For the text-containing cell, return its midpoint in (X, Y) coordinate format. 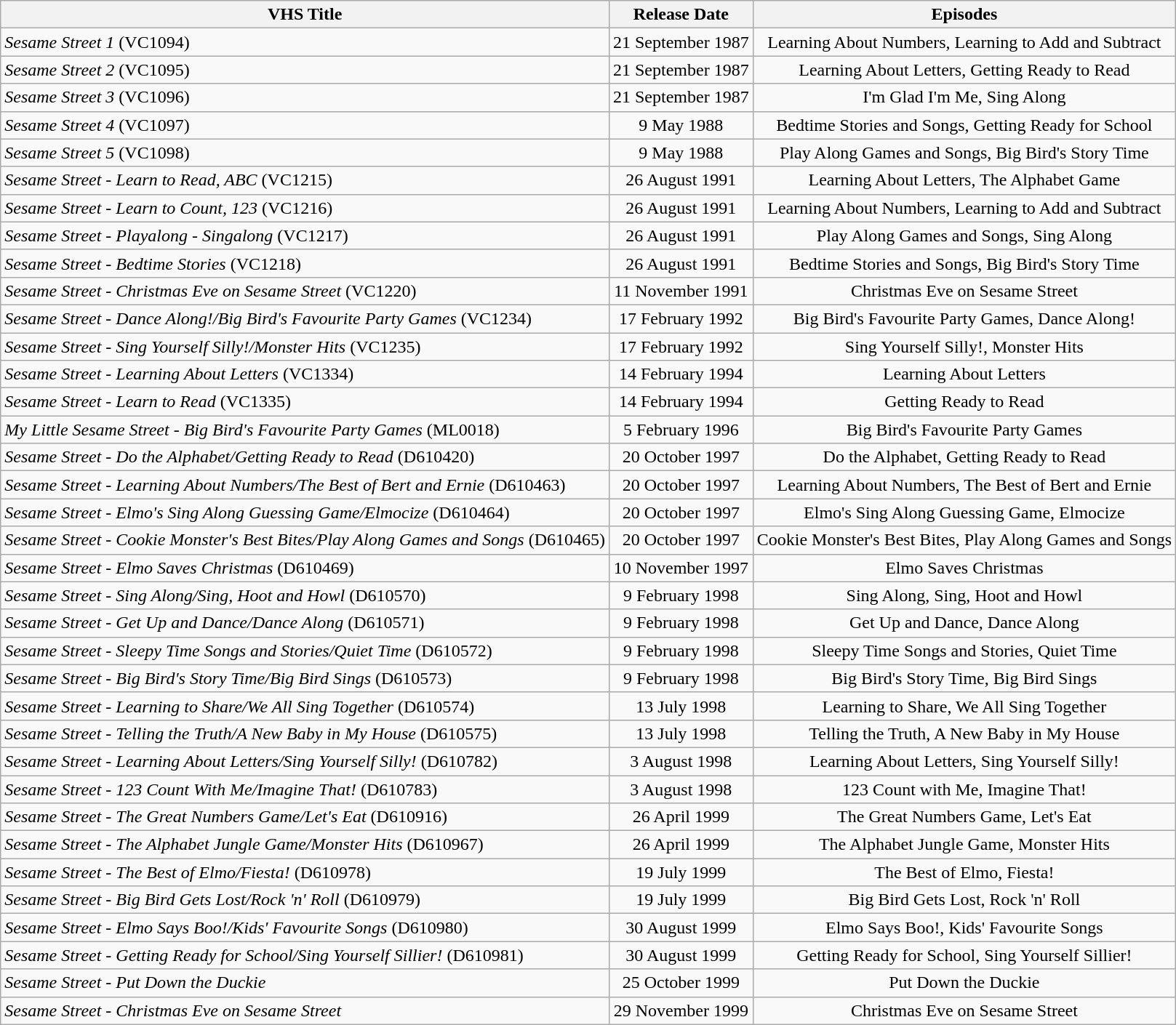
Sesame Street - Learn to Count, 123 (VC1216) (305, 208)
29 November 1999 (681, 1010)
Big Bird's Story Time, Big Bird Sings (964, 678)
Sesame Street - Elmo Saves Christmas (D610469) (305, 568)
Elmo Says Boo!, Kids' Favourite Songs (964, 928)
Bedtime Stories and Songs, Big Bird's Story Time (964, 263)
The Alphabet Jungle Game, Monster Hits (964, 845)
Play Along Games and Songs, Sing Along (964, 236)
11 November 1991 (681, 291)
Big Bird Gets Lost, Rock 'n' Roll (964, 900)
Sesame Street - Learning About Numbers/The Best of Bert and Ernie (D610463) (305, 485)
Learning About Numbers, The Best of Bert and Ernie (964, 485)
Sesame Street - Telling the Truth/A New Baby in My House (D610575) (305, 733)
Learning About Letters, Sing Yourself Silly! (964, 761)
Sesame Street - The Best of Elmo/Fiesta! (D610978) (305, 872)
Get Up and Dance, Dance Along (964, 623)
Sesame Street - Get Up and Dance/Dance Along (D610571) (305, 623)
Sesame Street - Learn to Read, ABC (VC1215) (305, 180)
10 November 1997 (681, 568)
Big Bird's Favourite Party Games (964, 430)
VHS Title (305, 15)
Learning About Letters, Getting Ready to Read (964, 70)
Elmo Saves Christmas (964, 568)
Sesame Street - Learning About Letters/Sing Yourself Silly! (D610782) (305, 761)
Sesame Street - Playalong - Singalong (VC1217) (305, 236)
Bedtime Stories and Songs, Getting Ready for School (964, 125)
Sing Yourself Silly!, Monster Hits (964, 347)
Sesame Street - Sing Along/Sing, Hoot and Howl (D610570) (305, 595)
Sesame Street - Cookie Monster's Best Bites/Play Along Games and Songs (D610465) (305, 540)
Sesame Street - Learn to Read (VC1335) (305, 402)
Episodes (964, 15)
Sesame Street - Learning About Letters (VC1334) (305, 374)
My Little Sesame Street - Big Bird's Favourite Party Games (ML0018) (305, 430)
Sesame Street 1 (VC1094) (305, 42)
Learning to Share, We All Sing Together (964, 706)
Sesame Street 3 (VC1096) (305, 97)
Sing Along, Sing, Hoot and Howl (964, 595)
Sesame Street - Big Bird Gets Lost/Rock 'n' Roll (D610979) (305, 900)
Sleepy Time Songs and Stories, Quiet Time (964, 651)
25 October 1999 (681, 983)
Sesame Street 2 (VC1095) (305, 70)
Sesame Street - Big Bird's Story Time/Big Bird Sings (D610573) (305, 678)
Sesame Street - Elmo's Sing Along Guessing Game/Elmocize (D610464) (305, 512)
Sesame Street - Christmas Eve on Sesame Street (VC1220) (305, 291)
Sesame Street - The Alphabet Jungle Game/Monster Hits (D610967) (305, 845)
The Great Numbers Game, Let's Eat (964, 817)
Sesame Street - Elmo Says Boo!/Kids' Favourite Songs (D610980) (305, 928)
Sesame Street - 123 Count With Me/Imagine That! (D610783) (305, 789)
Sesame Street - Do the Alphabet/Getting Ready to Read (D610420) (305, 457)
Put Down the Duckie (964, 983)
The Best of Elmo, Fiesta! (964, 872)
Cookie Monster's Best Bites, Play Along Games and Songs (964, 540)
Sesame Street - Learning to Share/We All Sing Together (D610574) (305, 706)
Learning About Letters, The Alphabet Game (964, 180)
Play Along Games and Songs, Big Bird's Story Time (964, 153)
123 Count with Me, Imagine That! (964, 789)
I'm Glad I'm Me, Sing Along (964, 97)
Telling the Truth, A New Baby in My House (964, 733)
5 February 1996 (681, 430)
Sesame Street - Christmas Eve on Sesame Street (305, 1010)
Sesame Street - The Great Numbers Game/Let's Eat (D610916) (305, 817)
Learning About Letters (964, 374)
Sesame Street - Put Down the Duckie (305, 983)
Big Bird's Favourite Party Games, Dance Along! (964, 318)
Do the Alphabet, Getting Ready to Read (964, 457)
Sesame Street - Dance Along!/Big Bird's Favourite Party Games (VC1234) (305, 318)
Getting Ready to Read (964, 402)
Sesame Street - Bedtime Stories (VC1218) (305, 263)
Release Date (681, 15)
Sesame Street 4 (VC1097) (305, 125)
Sesame Street - Sleepy Time Songs and Stories/Quiet Time (D610572) (305, 651)
Sesame Street - Sing Yourself Silly!/Monster Hits (VC1235) (305, 347)
Sesame Street - Getting Ready for School/Sing Yourself Sillier! (D610981) (305, 955)
Sesame Street 5 (VC1098) (305, 153)
Elmo's Sing Along Guessing Game, Elmocize (964, 512)
Getting Ready for School, Sing Yourself Sillier! (964, 955)
